Identify which cell holds the provided text, then report its [X, Y] central coordinate. 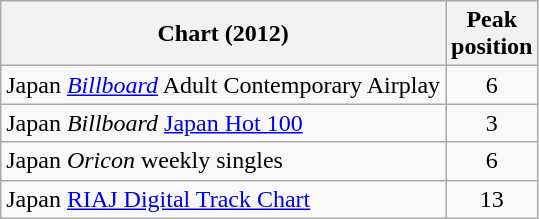
Chart (2012) [224, 34]
Japan Oricon weekly singles [224, 161]
Japan Billboard Japan Hot 100 [224, 123]
Japan RIAJ Digital Track Chart [224, 199]
13 [492, 199]
Peakposition [492, 34]
3 [492, 123]
Japan Billboard Adult Contemporary Airplay [224, 85]
